Extract the [X, Y] coordinate from the center of the cell holding the provided text.  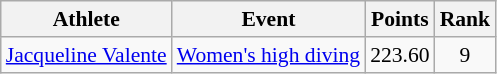
9 [466, 55]
223.60 [400, 55]
Rank [466, 19]
Jacqueline Valente [86, 55]
Event [268, 19]
Points [400, 19]
Women's high diving [268, 55]
Athlete [86, 19]
